From the cell containing the given text, extract its center point as [X, Y] coordinate. 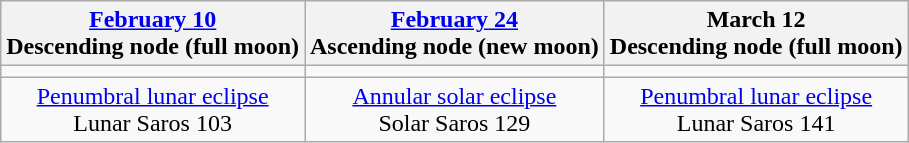
February 24Ascending node (new moon) [454, 34]
Penumbral lunar eclipseLunar Saros 141 [756, 110]
Annular solar eclipseSolar Saros 129 [454, 110]
Penumbral lunar eclipseLunar Saros 103 [153, 110]
February 10Descending node (full moon) [153, 34]
March 12Descending node (full moon) [756, 34]
